Return [X, Y] of the center of cell containing provided text 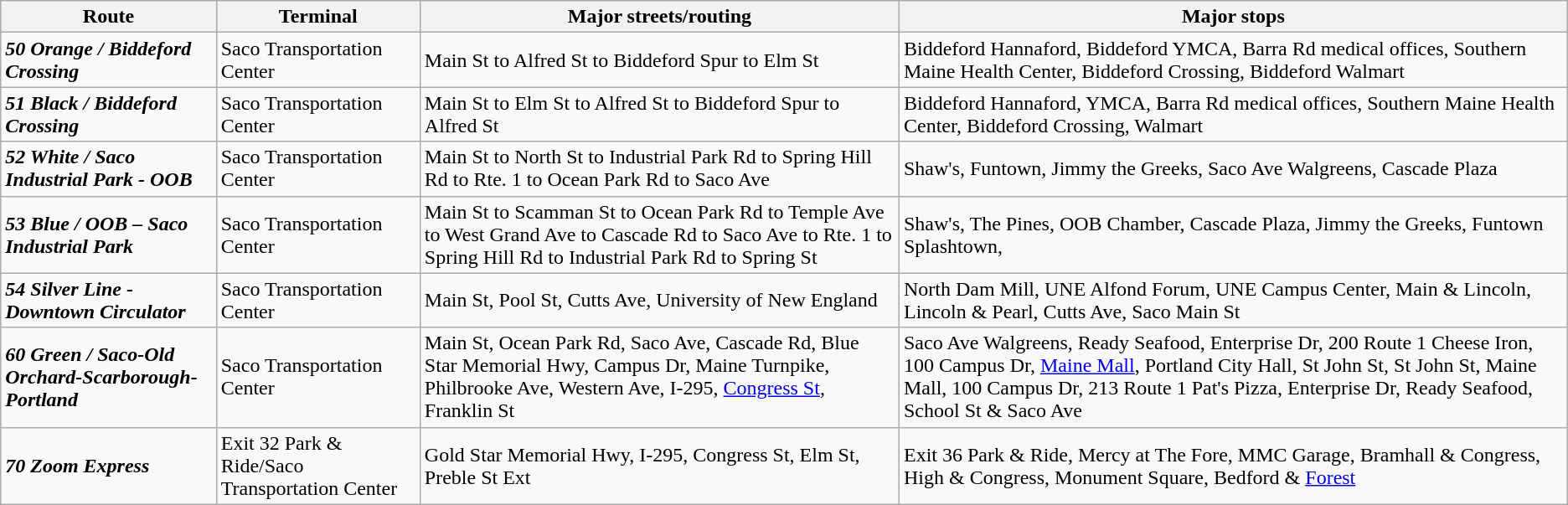
North Dam Mill, UNE Alfond Forum, UNE Campus Center, Main & Lincoln, Lincoln & Pearl, Cutts Ave, Saco Main St [1233, 300]
Biddeford Hannaford, YMCA, Barra Rd medical offices, Southern Maine Health Center, Biddeford Crossing, Walmart [1233, 114]
Shaw's, The Pines, OOB Chamber, Cascade Plaza, Jimmy the Greeks, Funtown Splashtown, [1233, 234]
Exit 32 Park & Ride/Saco Transportation Center [318, 466]
Major streets/routing [659, 17]
Main St to Alfred St to Biddeford Spur to Elm St [659, 60]
50 Orange / Biddeford Crossing [109, 60]
54 Silver Line - Downtown Circulator [109, 300]
51 Black / Biddeford Crossing [109, 114]
53 Blue / OOB – Saco Industrial Park [109, 234]
Exit 36 Park & Ride, Mercy at The Fore, MMC Garage, Bramhall & Congress, High & Congress, Monument Square, Bedford & Forest [1233, 466]
Route [109, 17]
Major stops [1233, 17]
Main St to Elm St to Alfred St to Biddeford Spur to Alfred St [659, 114]
60 Green / Saco-Old Orchard-Scarborough-Portland [109, 377]
Shaw's, Funtown, Jimmy the Greeks, Saco Ave Walgreens, Cascade Plaza [1233, 169]
Main St to North St to Industrial Park Rd to Spring Hill Rd to Rte. 1 to Ocean Park Rd to Saco Ave [659, 169]
52 White / Saco Industrial Park - OOB [109, 169]
Gold Star Memorial Hwy, I-295, Congress St, Elm St, Preble St Ext [659, 466]
Biddeford Hannaford, Biddeford YMCA, Barra Rd medical offices, Southern Maine Health Center, Biddeford Crossing, Biddeford Walmart [1233, 60]
Terminal [318, 17]
Main St, Pool St, Cutts Ave, University of New England [659, 300]
70 Zoom Express [109, 466]
